From the cell containing the given text, extract its center point as (x, y) coordinate. 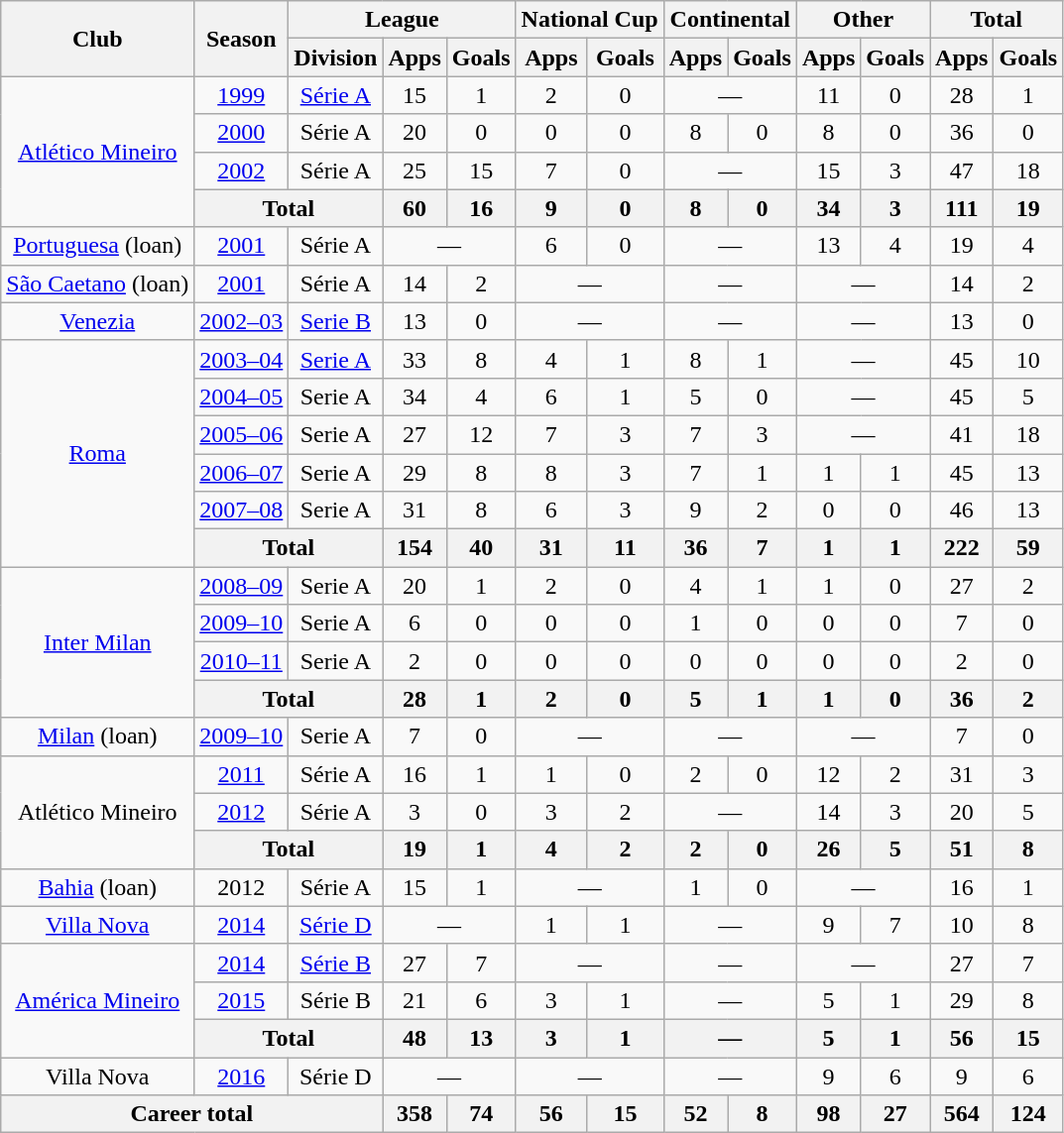
2010–11 (242, 661)
Continental (730, 20)
2011 (242, 774)
46 (962, 510)
124 (1028, 1114)
59 (1028, 548)
2000 (242, 133)
2005–06 (242, 434)
222 (962, 548)
2008–09 (242, 586)
Venezia (97, 321)
40 (481, 548)
Division (335, 57)
2007–08 (242, 510)
2002–03 (242, 321)
47 (962, 170)
33 (414, 359)
2004–05 (242, 397)
América Mineiro (97, 1000)
41 (962, 434)
60 (414, 208)
111 (962, 208)
26 (828, 850)
25 (414, 170)
Roma (97, 453)
2016 (242, 1076)
League (403, 20)
358 (414, 1114)
48 (414, 1038)
Inter Milan (97, 642)
2003–04 (242, 359)
154 (414, 548)
Portuguesa (loan) (97, 246)
Season (242, 39)
Bahia (loan) (97, 887)
74 (481, 1114)
2002 (242, 170)
1999 (242, 95)
2015 (242, 1000)
21 (414, 1000)
51 (962, 850)
São Caetano (loan) (97, 283)
Other (863, 20)
2006–07 (242, 473)
Serie B (335, 321)
Career total (192, 1114)
National Cup (589, 20)
52 (695, 1114)
Club (97, 39)
98 (828, 1114)
564 (962, 1114)
Milan (loan) (97, 736)
